Find where the given text appears and provide that cell's center as (x, y) coordinate. 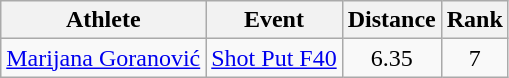
Distance (392, 20)
Rank (474, 20)
Marijana Goranović (104, 58)
7 (474, 58)
6.35 (392, 58)
Shot Put F40 (274, 58)
Event (274, 20)
Athlete (104, 20)
